Find where the given text appears and provide that cell's center as (x, y) coordinate. 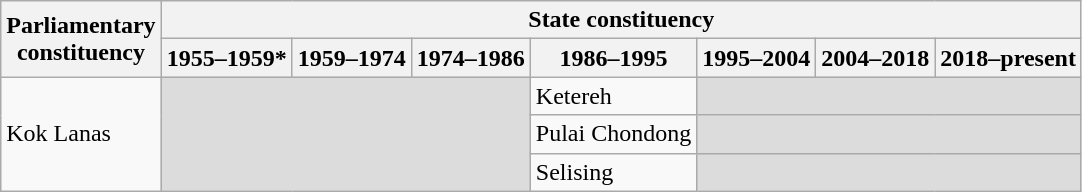
Selising (613, 172)
1995–2004 (756, 58)
2018–present (1008, 58)
1974–1986 (470, 58)
Pulai Chondong (613, 134)
Parliamentaryconstituency (81, 39)
Kok Lanas (81, 134)
Ketereh (613, 96)
1986–1995 (613, 58)
1959–1974 (352, 58)
1955–1959* (226, 58)
State constituency (621, 20)
2004–2018 (876, 58)
